Capture the cell that displays the provided text and extract its [x, y] central coordinate. 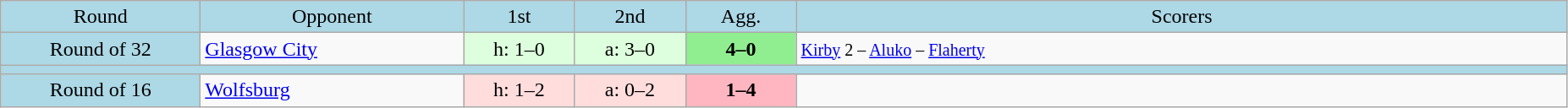
2nd [630, 17]
1–4 [741, 90]
h: 1–2 [520, 90]
Scorers [1181, 17]
h: 1–0 [520, 49]
Round [101, 17]
Wolfsburg [332, 90]
Round of 32 [101, 49]
Opponent [332, 17]
a: 0–2 [630, 90]
Glasgow City [332, 49]
1st [520, 17]
Kirby 2 – Aluko – Flaherty [1181, 49]
4–0 [741, 49]
Round of 16 [101, 90]
a: 3–0 [630, 49]
Agg. [741, 17]
